Detect which cell encompasses the target text, then output its (X, Y) center coordinate. 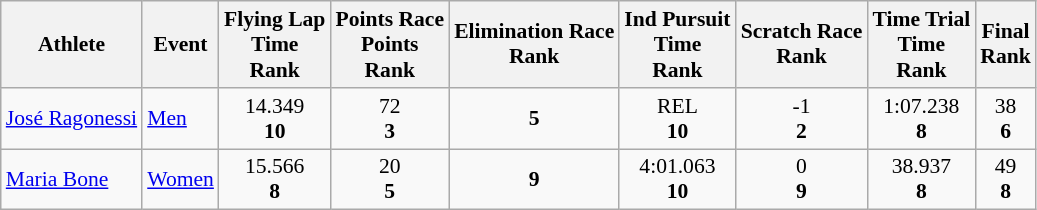
1:07.2388 (921, 118)
498 (1006, 180)
FinalRank (1006, 44)
4:01.06310 (677, 180)
Points RacePointsRank (390, 44)
Flying LapTimeRank (274, 44)
Elimination RaceRank (534, 44)
Athlete (72, 44)
386 (1006, 118)
14.34910 (274, 118)
Time TrialTimeRank (921, 44)
38.9378 (921, 180)
09 (802, 180)
15.5668 (274, 180)
Men (180, 118)
REL10 (677, 118)
-12 (802, 118)
9 (534, 180)
Maria Bone (72, 180)
723 (390, 118)
José Ragonessi (72, 118)
Scratch RaceRank (802, 44)
Event (180, 44)
205 (390, 180)
5 (534, 118)
Women (180, 180)
Ind PursuitTimeRank (677, 44)
